Pinpoint the cell where the given text exists, returning its [X, Y] midpoint coordinate. 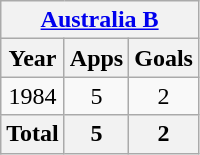
1984 [33, 96]
Total [33, 134]
Apps [96, 58]
Year [33, 58]
Australia B [100, 20]
Goals [164, 58]
